Provide the [x, y] coordinate of the cell's center where the given text is located.  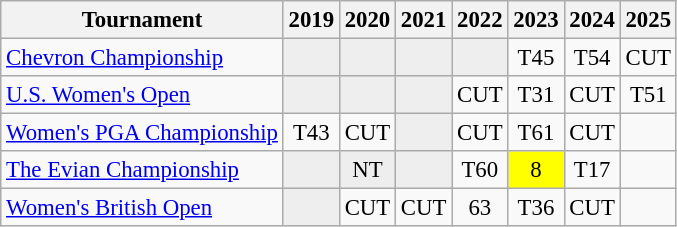
2023 [536, 20]
T45 [536, 58]
2024 [592, 20]
T54 [592, 58]
U.S. Women's Open [142, 95]
Chevron Championship [142, 58]
The Evian Championship [142, 170]
63 [480, 208]
NT [367, 170]
Women's PGA Championship [142, 133]
Women's British Open [142, 208]
2022 [480, 20]
Tournament [142, 20]
T60 [480, 170]
2020 [367, 20]
8 [536, 170]
2019 [311, 20]
T31 [536, 95]
T17 [592, 170]
2025 [648, 20]
T61 [536, 133]
2021 [424, 20]
T43 [311, 133]
T51 [648, 95]
T36 [536, 208]
